Return the [x, y] coordinate for the center point of the cell that contains the specified text.  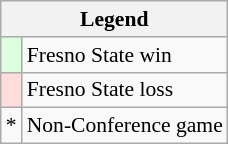
Legend [114, 19]
Fresno State win [125, 55]
* [12, 126]
Non-Conference game [125, 126]
Fresno State loss [125, 90]
